From the cell containing the given text, extract its center point as (x, y) coordinate. 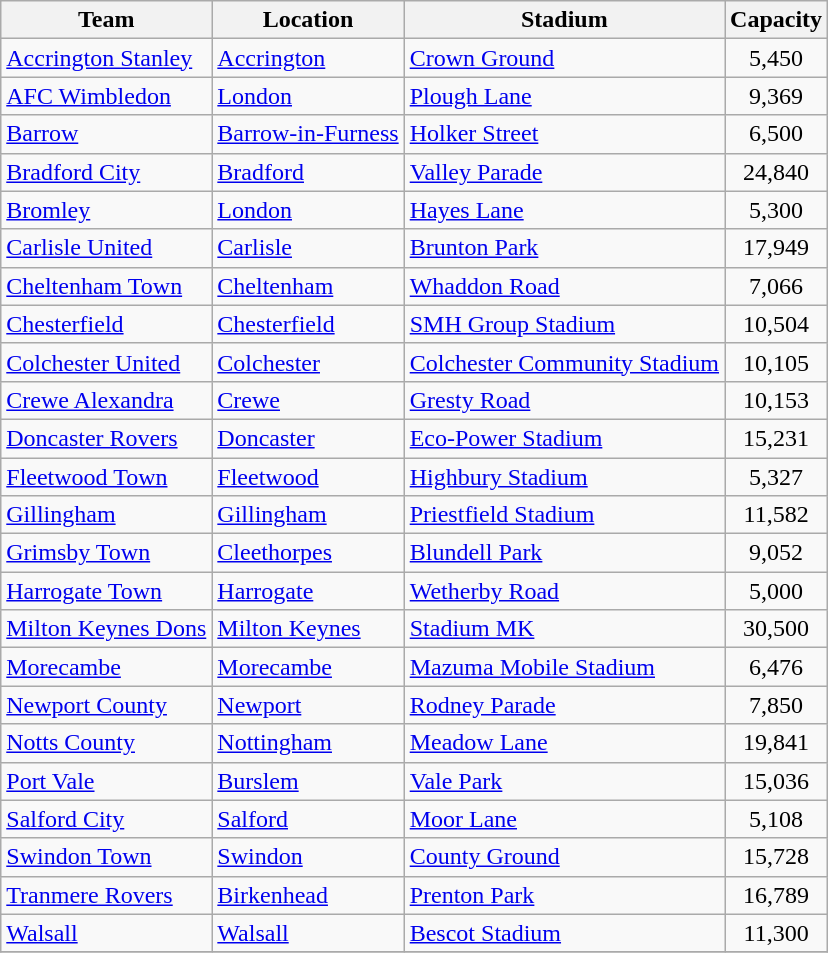
Salford City (106, 819)
Milton Keynes Dons (106, 629)
Fleetwood Town (106, 477)
Colchester Community Stadium (564, 362)
6,476 (776, 667)
6,500 (776, 134)
Colchester United (106, 362)
5,300 (776, 210)
Colchester (308, 362)
Swindon (308, 857)
10,105 (776, 362)
Bradford City (106, 172)
10,504 (776, 324)
Carlisle (308, 248)
Highbury Stadium (564, 477)
Burslem (308, 781)
15,036 (776, 781)
Crown Ground (564, 58)
Barrow (106, 134)
24,840 (776, 172)
Newport (308, 705)
Crewe Alexandra (106, 400)
Location (308, 20)
Swindon Town (106, 857)
30,500 (776, 629)
Brunton Park (564, 248)
10,153 (776, 400)
9,052 (776, 553)
Cleethorpes (308, 553)
Capacity (776, 20)
Notts County (106, 743)
17,949 (776, 248)
Doncaster (308, 438)
Milton Keynes (308, 629)
11,300 (776, 933)
Newport County (106, 705)
Rodney Parade (564, 705)
7,850 (776, 705)
Cheltenham (308, 286)
Crewe (308, 400)
AFC Wimbledon (106, 96)
Accrington (308, 58)
Hayes Lane (564, 210)
Gresty Road (564, 400)
Meadow Lane (564, 743)
5,108 (776, 819)
Bescot Stadium (564, 933)
Prenton Park (564, 895)
11,582 (776, 515)
Cheltenham Town (106, 286)
Stadium MK (564, 629)
Wetherby Road (564, 591)
Priestfield Stadium (564, 515)
15,231 (776, 438)
Birkenhead (308, 895)
Mazuma Mobile Stadium (564, 667)
5,000 (776, 591)
Salford (308, 819)
16,789 (776, 895)
Grimsby Town (106, 553)
Nottingham (308, 743)
Tranmere Rovers (106, 895)
Holker Street (564, 134)
Doncaster Rovers (106, 438)
Harrogate Town (106, 591)
Moor Lane (564, 819)
15,728 (776, 857)
County Ground (564, 857)
5,450 (776, 58)
Accrington Stanley (106, 58)
Vale Park (564, 781)
Team (106, 20)
Bromley (106, 210)
5,327 (776, 477)
Plough Lane (564, 96)
19,841 (776, 743)
Port Vale (106, 781)
Blundell Park (564, 553)
Bradford (308, 172)
Stadium (564, 20)
Barrow-in-Furness (308, 134)
Fleetwood (308, 477)
SMH Group Stadium (564, 324)
7,066 (776, 286)
9,369 (776, 96)
Whaddon Road (564, 286)
Carlisle United (106, 248)
Eco-Power Stadium (564, 438)
Harrogate (308, 591)
Valley Parade (564, 172)
